Output the [x, y] coordinate of the center of the cell containing the given text.  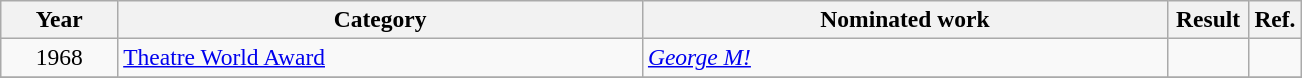
Ref. [1275, 19]
George M! [906, 57]
1968 [60, 57]
Nominated work [906, 19]
Category [380, 19]
Result [1208, 19]
Theatre World Award [380, 57]
Year [60, 19]
